Locate the cell with the specified text and output its [X, Y] center coordinate. 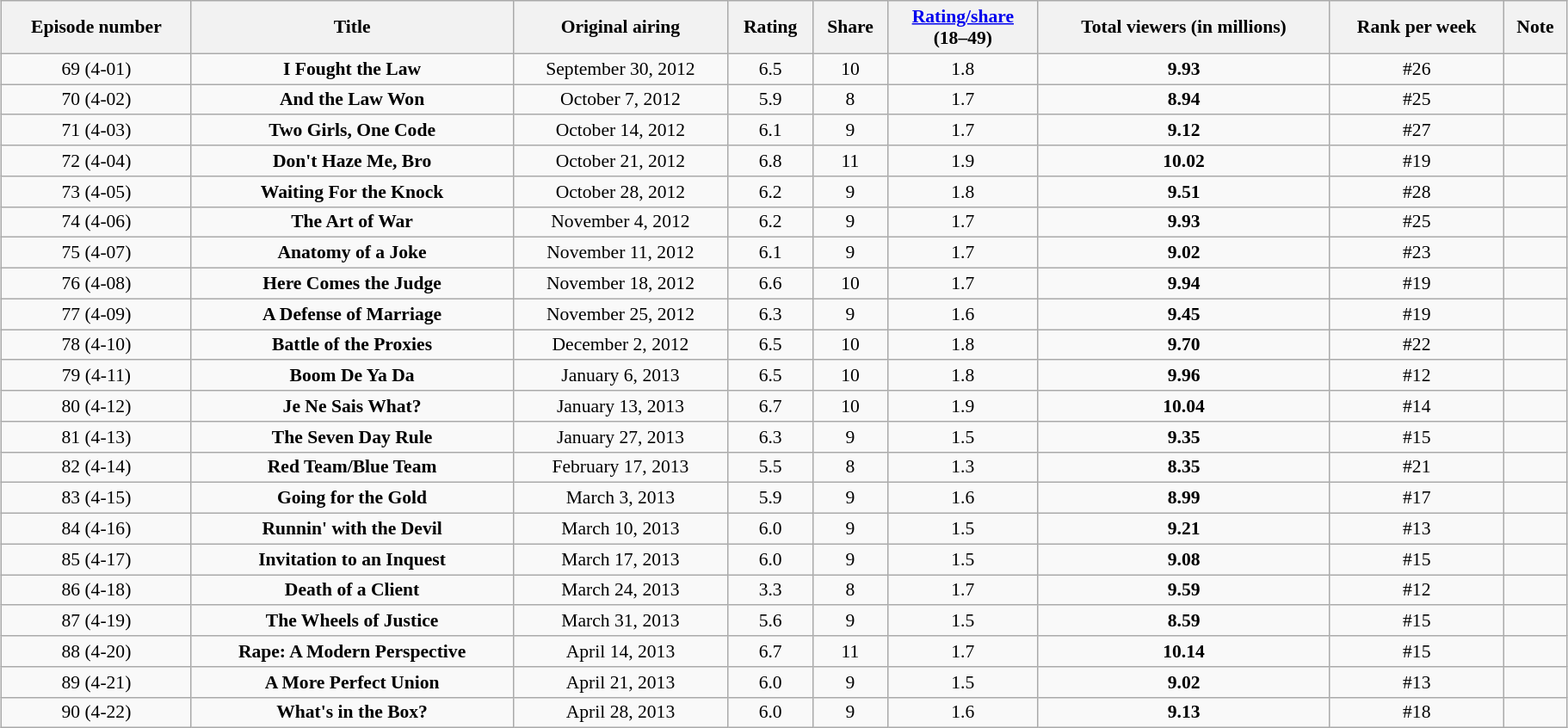
9.35 [1184, 437]
A Defense of Marriage [352, 314]
85 (4-17) [96, 559]
8.59 [1184, 621]
January 6, 2013 [620, 376]
Rating/share(18–49) [962, 28]
#18 [1417, 713]
November 11, 2012 [620, 253]
I Fought the Law [352, 69]
69 (4-01) [96, 69]
Two Girls, One Code [352, 131]
8.35 [1184, 467]
October 7, 2012 [620, 100]
The Art of War [352, 222]
74 (4-06) [96, 222]
9.12 [1184, 131]
Death of a Client [352, 590]
February 17, 2013 [620, 467]
8.94 [1184, 100]
November 4, 2012 [620, 222]
9.21 [1184, 529]
And the Law Won [352, 100]
8.99 [1184, 498]
October 14, 2012 [620, 131]
September 30, 2012 [620, 69]
Rank per week [1417, 28]
10.04 [1184, 406]
January 27, 2013 [620, 437]
70 (4-02) [96, 100]
Going for the Gold [352, 498]
January 13, 2013 [620, 406]
71 (4-03) [96, 131]
#27 [1417, 131]
#22 [1417, 345]
#23 [1417, 253]
#17 [1417, 498]
Here Comes the Judge [352, 284]
December 2, 2012 [620, 345]
Je Ne Sais What? [352, 406]
76 (4-08) [96, 284]
83 (4-15) [96, 498]
#21 [1417, 467]
6.8 [771, 161]
Rape: A Modern Perspective [352, 651]
9.70 [1184, 345]
84 (4-16) [96, 529]
9.45 [1184, 314]
October 28, 2012 [620, 192]
October 21, 2012 [620, 161]
78 (4-10) [96, 345]
89 (4-21) [96, 682]
6.6 [771, 284]
Don't Haze Me, Bro [352, 161]
Runnin' with the Devil [352, 529]
Share [850, 28]
9.08 [1184, 559]
Battle of the Proxies [352, 345]
79 (4-11) [96, 376]
March 3, 2013 [620, 498]
November 18, 2012 [620, 284]
73 (4-05) [96, 192]
10.02 [1184, 161]
10.14 [1184, 651]
Original airing [620, 28]
March 24, 2013 [620, 590]
80 (4-12) [96, 406]
#14 [1417, 406]
88 (4-20) [96, 651]
72 (4-04) [96, 161]
9.96 [1184, 376]
9.13 [1184, 713]
Rating [771, 28]
April 14, 2013 [620, 651]
Note [1535, 28]
5.6 [771, 621]
#26 [1417, 69]
9.94 [1184, 284]
Title [352, 28]
1.3 [962, 467]
The Wheels of Justice [352, 621]
90 (4-22) [96, 713]
5.5 [771, 467]
April 28, 2013 [620, 713]
87 (4-19) [96, 621]
#28 [1417, 192]
A More Perfect Union [352, 682]
Total viewers (in millions) [1184, 28]
November 25, 2012 [620, 314]
The Seven Day Rule [352, 437]
75 (4-07) [96, 253]
March 10, 2013 [620, 529]
Waiting For the Knock [352, 192]
Boom De Ya Da [352, 376]
9.51 [1184, 192]
Episode number [96, 28]
3.3 [771, 590]
April 21, 2013 [620, 682]
Invitation to an Inquest [352, 559]
Anatomy of a Joke [352, 253]
81 (4-13) [96, 437]
82 (4-14) [96, 467]
March 31, 2013 [620, 621]
What's in the Box? [352, 713]
Red Team/Blue Team [352, 467]
9.59 [1184, 590]
86 (4-18) [96, 590]
March 17, 2013 [620, 559]
77 (4-09) [96, 314]
